Detect which cell encompasses the target text, then output its [X, Y] center coordinate. 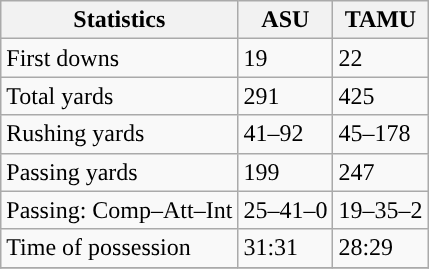
199 [286, 172]
Statistics [120, 20]
Time of possession [120, 248]
22 [380, 58]
TAMU [380, 20]
28:29 [380, 248]
19–35–2 [380, 210]
Passing yards [120, 172]
Total yards [120, 96]
31:31 [286, 248]
45–178 [380, 134]
ASU [286, 20]
Passing: Comp–Att–Int [120, 210]
425 [380, 96]
291 [286, 96]
First downs [120, 58]
19 [286, 58]
247 [380, 172]
Rushing yards [120, 134]
41–92 [286, 134]
25–41–0 [286, 210]
